Detect which cell encompasses the target text, then output its (X, Y) center coordinate. 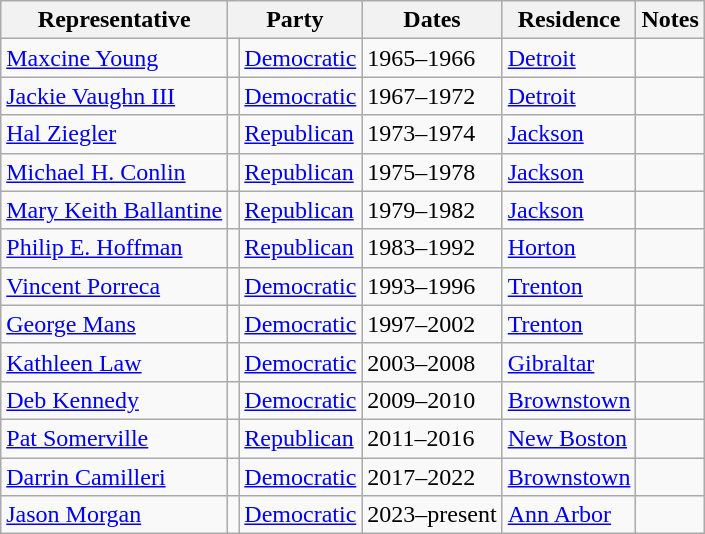
Residence (569, 20)
1973–1974 (432, 134)
Ann Arbor (569, 515)
1967–1972 (432, 96)
2011–2016 (432, 438)
Mary Keith Ballantine (114, 210)
Michael H. Conlin (114, 172)
Notes (670, 20)
2009–2010 (432, 400)
2017–2022 (432, 477)
Maxcine Young (114, 58)
1997–2002 (432, 324)
Representative (114, 20)
Vincent Porreca (114, 286)
1993–1996 (432, 286)
Deb Kennedy (114, 400)
Dates (432, 20)
1979–1982 (432, 210)
Horton (569, 248)
Jackie Vaughn III (114, 96)
1975–1978 (432, 172)
New Boston (569, 438)
Philip E. Hoffman (114, 248)
Pat Somerville (114, 438)
2003–2008 (432, 362)
Hal Ziegler (114, 134)
Gibraltar (569, 362)
2023–present (432, 515)
Jason Morgan (114, 515)
Kathleen Law (114, 362)
George Mans (114, 324)
Darrin Camilleri (114, 477)
1965–1966 (432, 58)
1983–1992 (432, 248)
Party (295, 20)
